Find where the given text appears and provide that cell's center as [X, Y] coordinate. 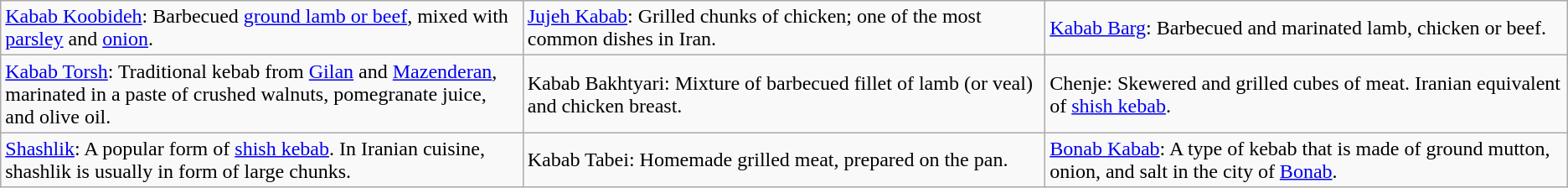
Kabab Barg: Barbecued and marinated lamb, chicken or beef. [1307, 29]
Chenje: Skewered and grilled cubes of meat. Iranian equivalent of shish kebab. [1307, 94]
Kabab Bakhtyari: Mixture of barbecued fillet of lamb (or veal) and chicken breast. [784, 94]
Kabab Torsh: Traditional kebab from Gilan and Mazenderan, marinated in a paste of crushed walnuts, pomegranate juice, and olive oil. [261, 94]
Jujeh Kabab: Grilled chunks of chicken; one of the most common dishes in Iran. [784, 29]
Kabab Tabei: Homemade grilled meat, prepared on the pan. [784, 159]
Bonab Kabab: A type of kebab that is made of ground mutton, onion, and salt in the city of Bonab. [1307, 159]
Shashlik: A popular form of shish kebab. In Iranian cuisine, shashlik is usually in form of large chunks. [261, 159]
Kabab Koobideh: Barbecued ground lamb or beef, mixed with parsley and onion. [261, 29]
